Extract the [x, y] coordinate from the center of the cell holding the provided text.  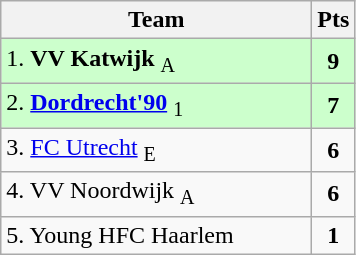
9 [334, 61]
7 [334, 105]
Pts [334, 20]
1. VV Katwijk A [156, 61]
5. Young HFC Haarlem [156, 235]
1 [334, 235]
4. VV Noordwijk A [156, 194]
Team [156, 20]
3. FC Utrecht E [156, 150]
2. Dordrecht'90 1 [156, 105]
